Extract the (x, y) coordinate from the center of the cell holding the provided text.  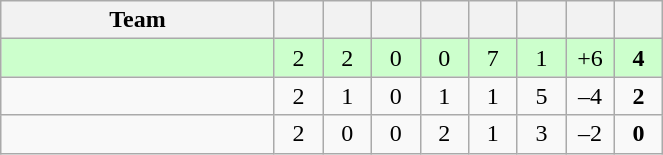
7 (494, 58)
5 (542, 96)
+6 (590, 58)
–4 (590, 96)
Team (138, 20)
–2 (590, 134)
4 (638, 58)
3 (542, 134)
